Return (x, y) of the center of cell containing provided text 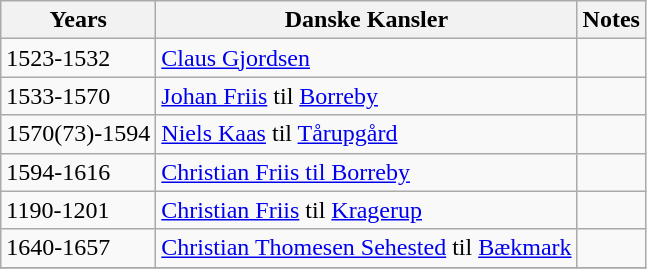
Christian Thomesen Sehested til Bækmark (366, 248)
Claus Gjordsen (366, 58)
1190-1201 (78, 210)
1533-1570 (78, 96)
Notes (611, 20)
Niels Kaas til Tårupgård (366, 134)
Danske Kansler (366, 20)
1594-1616 (78, 172)
Johan Friis til Borreby (366, 96)
Years (78, 20)
1640-1657 (78, 248)
Christian Friis til Kragerup (366, 210)
1523-1532 (78, 58)
1570(73)-1594 (78, 134)
Christian Friis til Borreby (366, 172)
